Identify which cell holds the provided text, then report its [X, Y] central coordinate. 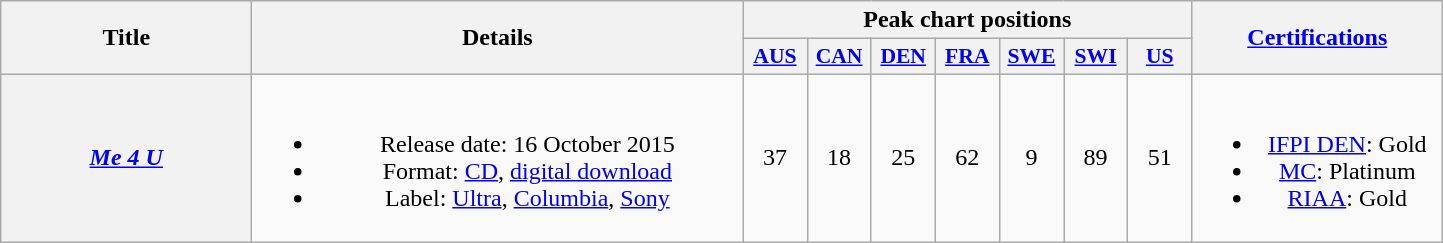
62 [967, 158]
CAN [839, 57]
SWI [1096, 57]
25 [903, 158]
DEN [903, 57]
9 [1031, 158]
Release date: 16 October 2015Format: CD, digital downloadLabel: Ultra, Columbia, Sony [498, 158]
51 [1160, 158]
IFPI DEN: GoldMC: PlatinumRIAA: Gold [1318, 158]
18 [839, 158]
SWE [1031, 57]
Certifications [1318, 38]
89 [1096, 158]
Peak chart positions [968, 20]
FRA [967, 57]
Details [498, 38]
37 [775, 158]
AUS [775, 57]
Me 4 U [126, 158]
Title [126, 38]
US [1160, 57]
